Locate the cell with the specified text and output its (X, Y) center coordinate. 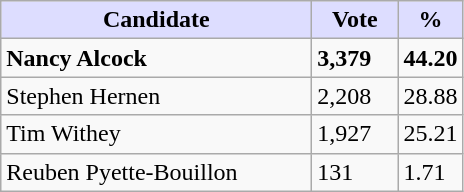
Nancy Alcock (156, 58)
3,379 (355, 58)
1.71 (430, 172)
28.88 (430, 96)
1,927 (355, 134)
44.20 (430, 58)
25.21 (430, 134)
Tim Withey (156, 134)
Vote (355, 20)
Candidate (156, 20)
% (430, 20)
Stephen Hernen (156, 96)
Reuben Pyette-Bouillon (156, 172)
131 (355, 172)
2,208 (355, 96)
